Find where the given text appears and provide that cell's center as (x, y) coordinate. 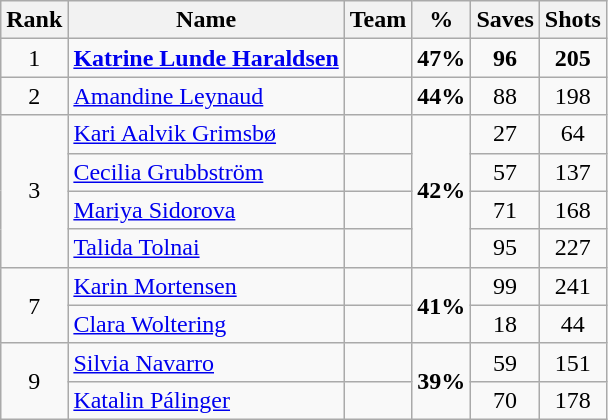
137 (572, 172)
Kari Aalvik Grimsbø (206, 134)
88 (505, 96)
18 (505, 324)
41% (442, 305)
7 (34, 305)
168 (572, 210)
57 (505, 172)
Amandine Leynaud (206, 96)
95 (505, 248)
Shots (572, 20)
227 (572, 248)
Katalin Pálinger (206, 400)
39% (442, 381)
151 (572, 362)
64 (572, 134)
Cecilia Grubbström (206, 172)
Katrine Lunde Haraldsen (206, 58)
Mariya Sidorova (206, 210)
Silvia Navarro (206, 362)
Saves (505, 20)
Clara Woltering (206, 324)
44 (572, 324)
Team (378, 20)
42% (442, 191)
99 (505, 286)
% (442, 20)
2 (34, 96)
1 (34, 58)
178 (572, 400)
Talida Tolnai (206, 248)
70 (505, 400)
27 (505, 134)
205 (572, 58)
Name (206, 20)
96 (505, 58)
47% (442, 58)
59 (505, 362)
Karin Mortensen (206, 286)
Rank (34, 20)
9 (34, 381)
44% (442, 96)
241 (572, 286)
71 (505, 210)
3 (34, 191)
198 (572, 96)
